Determine the (X, Y) coordinate at the center of the cell enclosing the given text.  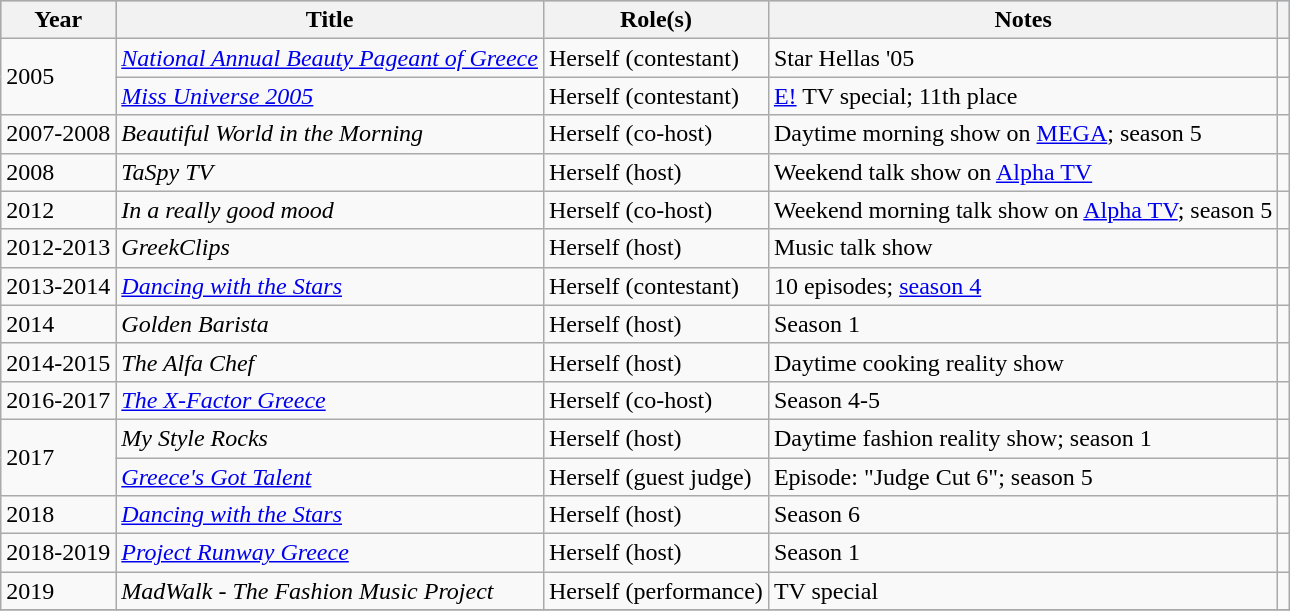
Herself (performance) (656, 591)
2017 (58, 457)
GreekClips (330, 248)
Weekend talk show on Alpha TV (1023, 172)
Title (330, 20)
Season 6 (1023, 515)
Project Runway Greece (330, 553)
2016-2017 (58, 400)
Miss Universe 2005 (330, 96)
TV special (1023, 591)
Music talk show (1023, 248)
Episode: "Judge Cut 6"; season 5 (1023, 477)
10 episodes; season 4 (1023, 286)
Season 4-5 (1023, 400)
Daytime fashion reality show; season 1 (1023, 438)
Role(s) (656, 20)
2012-2013 (58, 248)
Herself (guest judge) (656, 477)
2019 (58, 591)
Weekend morning talk show on Alpha TV; season 5 (1023, 210)
The Alfa Chef (330, 362)
2014 (58, 324)
2007-2008 (58, 134)
Star Hellas '05 (1023, 58)
TaSpy TV (330, 172)
The X-Factor Greece (330, 400)
In a really good mood (330, 210)
Notes (1023, 20)
E! TV special; 11th place (1023, 96)
2018-2019 (58, 553)
Year (58, 20)
2005 (58, 77)
MadWalk - The Fashion Music Project (330, 591)
Golden Barista (330, 324)
2008 (58, 172)
Daytime morning show on MEGA; season 5 (1023, 134)
Daytime cooking reality show (1023, 362)
2014-2015 (58, 362)
My Style Rocks (330, 438)
2012 (58, 210)
2018 (58, 515)
Beautiful World in the Morning (330, 134)
National Annual Beauty Pageant of Greece (330, 58)
Greece's Got Talent (330, 477)
2013-2014 (58, 286)
